Provide the (x, y) coordinate of the cell's center where the given text is located.  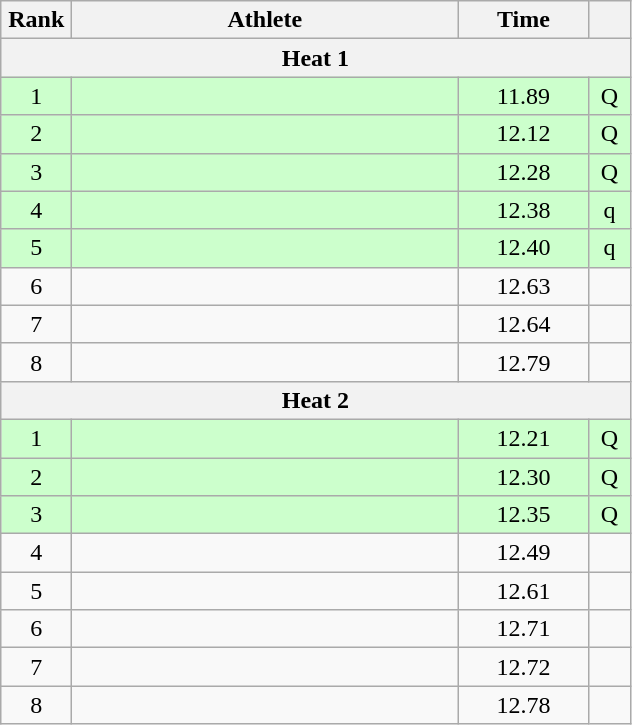
12.72 (524, 667)
Athlete (265, 20)
12.64 (524, 324)
12.12 (524, 134)
12.30 (524, 477)
12.79 (524, 362)
Rank (36, 20)
12.40 (524, 248)
12.38 (524, 210)
12.78 (524, 705)
Heat 1 (316, 58)
12.21 (524, 438)
11.89 (524, 96)
Heat 2 (316, 400)
12.63 (524, 286)
12.49 (524, 553)
12.35 (524, 515)
12.28 (524, 172)
12.71 (524, 629)
12.61 (524, 591)
Time (524, 20)
